Pinpoint the cell where the given text exists, returning its [x, y] midpoint coordinate. 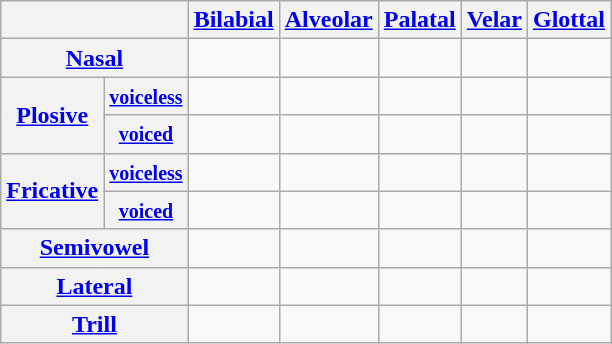
Semivowel [94, 248]
Glottal [568, 20]
Fricative [52, 191]
Trill [94, 324]
Alveolar [328, 20]
Velar [494, 20]
Palatal [420, 20]
Lateral [94, 286]
Bilabial [234, 20]
Plosive [52, 115]
Nasal [94, 58]
